Locate the cell with the specified text and output its [x, y] center coordinate. 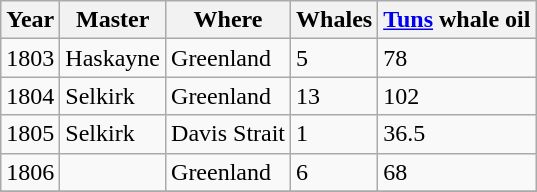
5 [334, 58]
68 [457, 172]
102 [457, 96]
Tuns whale oil [457, 20]
1804 [30, 96]
1 [334, 134]
6 [334, 172]
1806 [30, 172]
13 [334, 96]
78 [457, 58]
Master [113, 20]
36.5 [457, 134]
Davis Strait [228, 134]
Whales [334, 20]
Where [228, 20]
1805 [30, 134]
1803 [30, 58]
Haskayne [113, 58]
Year [30, 20]
